Detect which cell encompasses the target text, then output its (x, y) center coordinate. 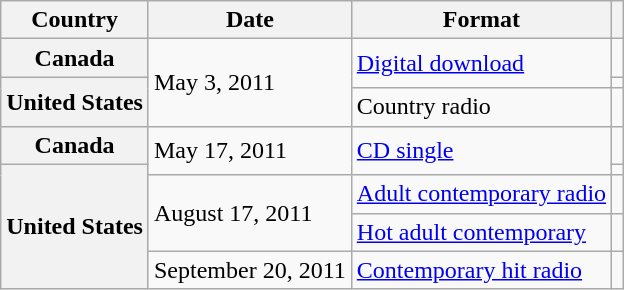
Country radio (481, 107)
Format (481, 20)
Date (250, 20)
Digital download (481, 64)
May 17, 2011 (250, 150)
Adult contemporary radio (481, 194)
September 20, 2011 (250, 270)
Contemporary hit radio (481, 270)
August 17, 2011 (250, 213)
Country (75, 20)
Hot adult contemporary (481, 232)
May 3, 2011 (250, 82)
CD single (481, 150)
